Return the (X, Y) coordinate for the center point of the cell that contains the specified text.  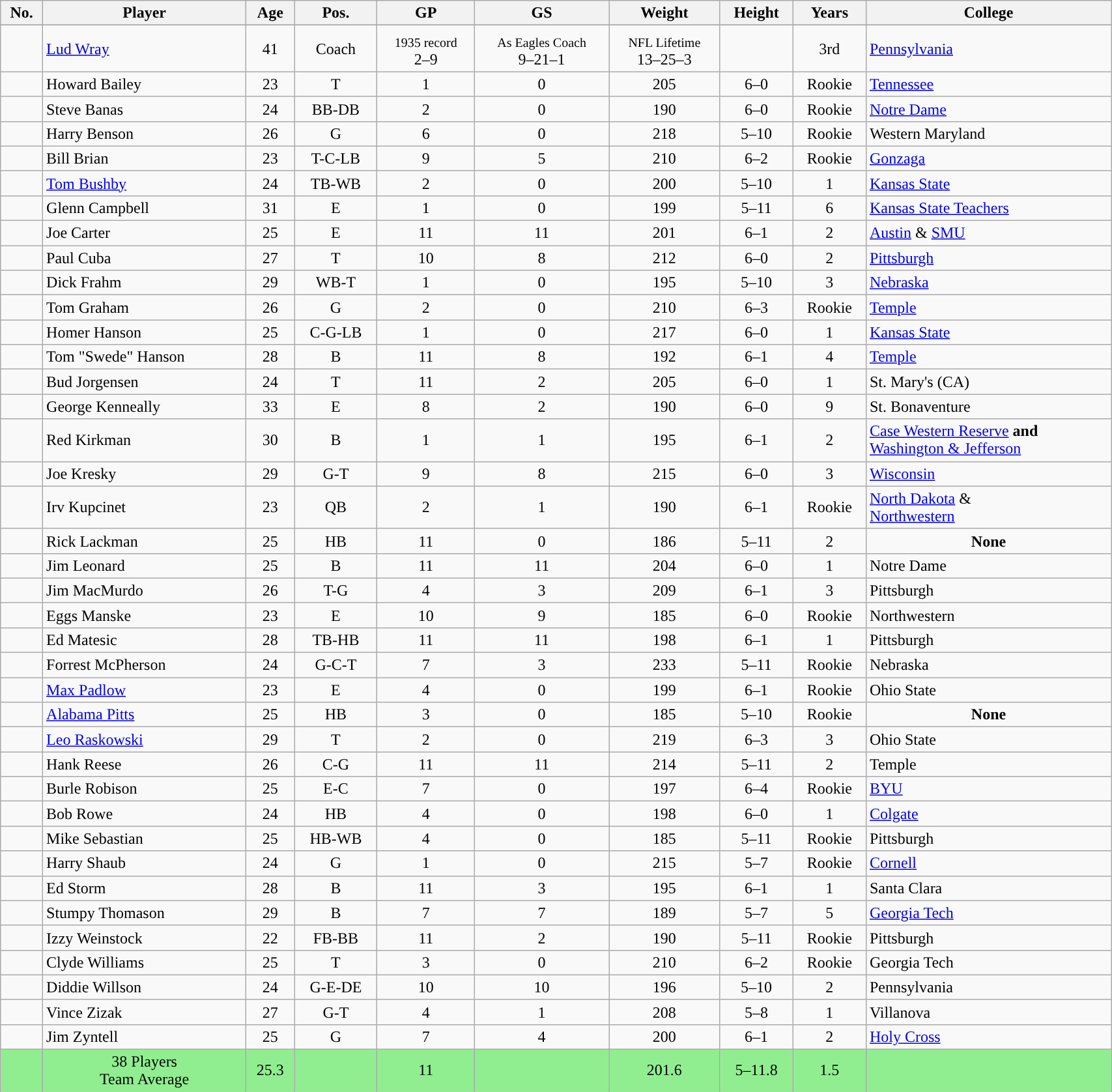
Wisconsin (988, 474)
25.3 (270, 1071)
FB-BB (336, 938)
Homer Hanson (145, 332)
Leo Raskowski (145, 740)
Jim Zyntell (145, 1037)
As Eagles Coach9–21–1 (542, 48)
Ed Matesic (145, 640)
217 (664, 332)
QB (336, 507)
38 Players Team Average (145, 1071)
St. Mary's (CA) (988, 382)
TB-WB (336, 183)
G-E-DE (336, 987)
Northwestern (988, 615)
NFL Lifetime13–25–3 (664, 48)
Bill Brian (145, 158)
218 (664, 134)
Vince Zizak (145, 1012)
189 (664, 913)
Lud Wray (145, 48)
Dick Frahm (145, 283)
GP (426, 13)
Tom "Swede" Hanson (145, 357)
Tennessee (988, 84)
No. (22, 13)
Years (829, 13)
E-C (336, 789)
208 (664, 1012)
Holy Cross (988, 1037)
204 (664, 566)
Glenn Campbell (145, 208)
209 (664, 590)
Weight (664, 13)
197 (664, 789)
Santa Clara (988, 888)
30 (270, 440)
Burle Robison (145, 789)
5–8 (756, 1012)
GS (542, 13)
5–11.8 (756, 1071)
Bud Jorgensen (145, 382)
Jim MacMurdo (145, 590)
233 (664, 665)
Gonzaga (988, 158)
George Kenneally (145, 407)
Eggs Manske (145, 615)
Austin & SMU (988, 233)
Paul Cuba (145, 258)
TB-HB (336, 640)
Irv Kupcinet (145, 507)
Max Padlow (145, 690)
St. Bonaventure (988, 407)
Case Western Reserve and Washington & Jefferson (988, 440)
C-G-LB (336, 332)
HB-WB (336, 839)
196 (664, 987)
Izzy Weinstock (145, 938)
Howard Bailey (145, 84)
214 (664, 764)
Height (756, 13)
186 (664, 541)
T-C-LB (336, 158)
Tom Bushby (145, 183)
Clyde Williams (145, 962)
Player (145, 13)
WB-T (336, 283)
33 (270, 407)
Forrest McPherson (145, 665)
Ed Storm (145, 888)
Tom Graham (145, 308)
22 (270, 938)
192 (664, 357)
Western Maryland (988, 134)
Harry Shaub (145, 863)
41 (270, 48)
31 (270, 208)
BYU (988, 789)
Colgate (988, 814)
Age (270, 13)
Villanova (988, 1012)
Rick Lackman (145, 541)
Joe Kresky (145, 474)
1935 record2–9 (426, 48)
North Dakota & Northwestern (988, 507)
C-G (336, 764)
Cornell (988, 863)
1.5 (829, 1071)
College (988, 13)
T-G (336, 590)
Hank Reese (145, 764)
BB-DB (336, 109)
Stumpy Thomason (145, 913)
Red Kirkman (145, 440)
Pos. (336, 13)
G-C-T (336, 665)
3rd (829, 48)
Diddie Willson (145, 987)
212 (664, 258)
Mike Sebastian (145, 839)
Harry Benson (145, 134)
201.6 (664, 1071)
Jim Leonard (145, 566)
Alabama Pitts (145, 715)
219 (664, 740)
Coach (336, 48)
Steve Banas (145, 109)
Kansas State Teachers (988, 208)
Joe Carter (145, 233)
201 (664, 233)
6–4 (756, 789)
Bob Rowe (145, 814)
